Output the (X, Y) coordinate of the center of the cell containing the given text.  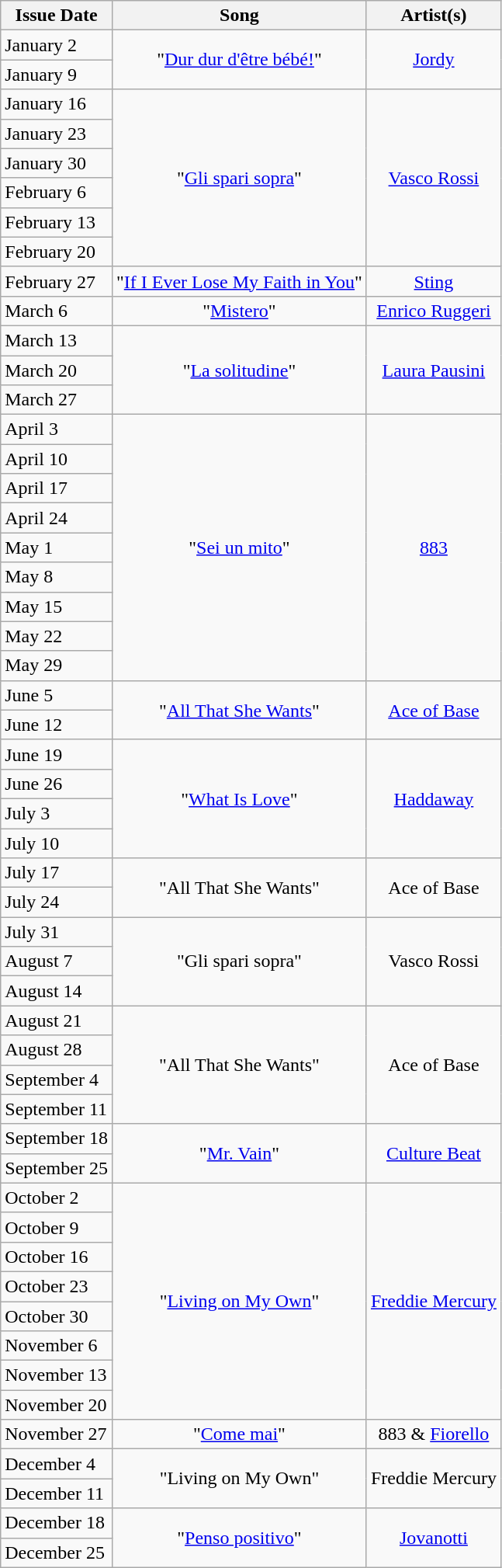
883 & Fiorello (433, 1434)
Sting (433, 281)
August 7 (57, 961)
November 13 (57, 1375)
August 28 (57, 1050)
March 27 (57, 400)
July 10 (57, 843)
September 4 (57, 1080)
Laura Pausini (433, 370)
March 6 (57, 311)
September 25 (57, 1168)
"La solitudine" (239, 370)
June 26 (57, 784)
Issue Date (57, 16)
October 16 (57, 1257)
May 8 (57, 577)
"Penso positivo" (239, 1538)
December 4 (57, 1464)
December 18 (57, 1523)
Jordy (433, 60)
January 30 (57, 163)
June 5 (57, 695)
October 23 (57, 1286)
Jovanotti (433, 1538)
June 12 (57, 725)
Song (239, 16)
Haddaway (433, 798)
"What Is Love" (239, 798)
February 6 (57, 193)
July 3 (57, 813)
August 14 (57, 991)
June 19 (57, 754)
October 2 (57, 1198)
December 25 (57, 1552)
"Mistero" (239, 311)
November 6 (57, 1346)
September 18 (57, 1139)
May 15 (57, 607)
February 20 (57, 252)
January 2 (57, 45)
July 17 (57, 873)
November 20 (57, 1405)
"Come mai" (239, 1434)
May 1 (57, 548)
April 10 (57, 459)
January 9 (57, 75)
April 24 (57, 518)
July 31 (57, 932)
"Dur dur d'être bébé!" (239, 60)
August 21 (57, 1020)
November 27 (57, 1434)
April 17 (57, 488)
883 (433, 548)
May 22 (57, 636)
"If I Ever Lose My Faith in You" (239, 281)
October 9 (57, 1227)
December 11 (57, 1493)
September 11 (57, 1109)
Enrico Ruggeri (433, 311)
Culture Beat (433, 1153)
July 24 (57, 902)
May 29 (57, 666)
"Sei un mito" (239, 548)
April 3 (57, 429)
March 20 (57, 370)
February 13 (57, 222)
"Mr. Vain" (239, 1153)
March 13 (57, 340)
February 27 (57, 281)
October 30 (57, 1316)
January 16 (57, 104)
January 23 (57, 134)
Artist(s) (433, 16)
